Search for the cell housing the specified text and yield its (x, y) center coordinate. 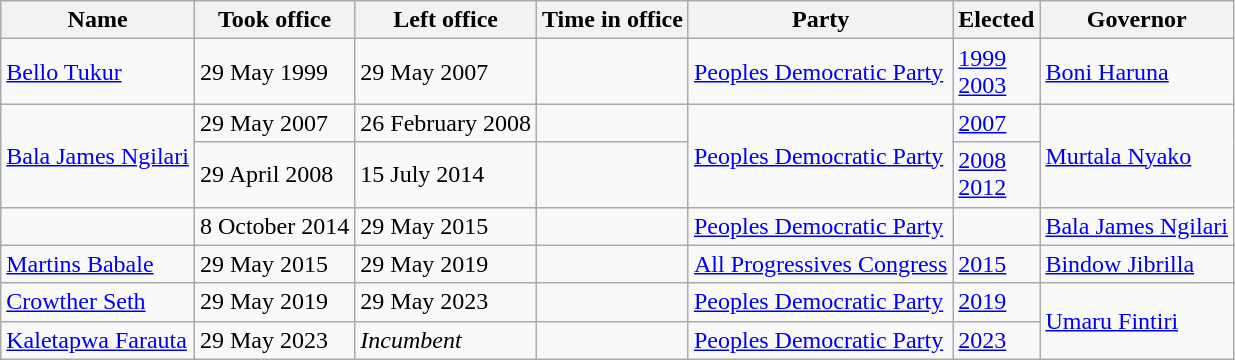
Bello Tukur (98, 72)
2015 (996, 264)
2007 (996, 123)
Elected (996, 20)
All Progressives Congress (820, 264)
Took office (274, 20)
15 July 2014 (446, 174)
Time in office (613, 20)
Boni Haruna (1137, 72)
Bindow Jibrilla (1137, 264)
29 April 2008 (274, 174)
Crowther Seth (98, 302)
20082012 (996, 174)
29 May 1999 (274, 72)
Left office (446, 20)
Incumbent (446, 340)
2019 (996, 302)
Umaru Fintiri (1137, 321)
8 October 2014 (274, 226)
2023 (996, 340)
Murtala Nyako (1137, 156)
Governor (1137, 20)
Name (98, 20)
26 February 2008 (446, 123)
19992003 (996, 72)
Kaletapwa Farauta (98, 340)
Party (820, 20)
Martins Babale (98, 264)
